Provide the (X, Y) coordinate of the cell's center where the given text is located.  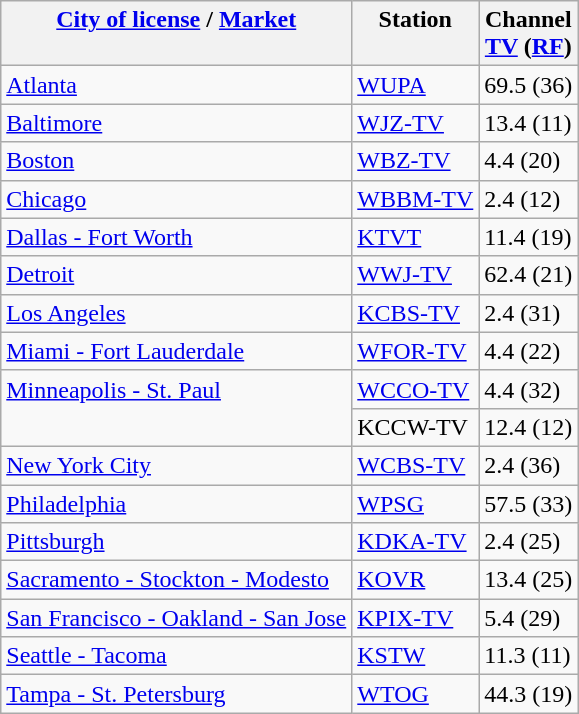
WPSG (416, 503)
WUPA (416, 85)
KCBS-TV (416, 313)
WCCO-TV (416, 389)
WBBM-TV (416, 199)
Sacramento - Stockton - Modesto (176, 580)
Chicago (176, 199)
62.4 (21) (528, 275)
5.4 (29) (528, 618)
KSTW (416, 656)
Los Angeles (176, 313)
Tampa - St. Petersburg (176, 694)
New York City (176, 465)
13.4 (11) (528, 123)
WTOG (416, 694)
4.4 (20) (528, 161)
2.4 (36) (528, 465)
City of license / Market (176, 34)
4.4 (32) (528, 389)
Seattle - Tacoma (176, 656)
2.4 (25) (528, 542)
Baltimore (176, 123)
57.5 (33) (528, 503)
WJZ-TV (416, 123)
Station (416, 34)
KTVT (416, 237)
2.4 (12) (528, 199)
4.4 (22) (528, 351)
44.3 (19) (528, 694)
12.4 (12) (528, 427)
13.4 (25) (528, 580)
Dallas - Fort Worth (176, 237)
WBZ-TV (416, 161)
11.4 (19) (528, 237)
KCCW-TV (416, 427)
ChannelTV (RF) (528, 34)
WCBS-TV (416, 465)
KPIX-TV (416, 618)
Miami - Fort Lauderdale (176, 351)
Minneapolis - St. Paul (176, 408)
WWJ-TV (416, 275)
Philadelphia (176, 503)
KOVR (416, 580)
WFOR-TV (416, 351)
11.3 (11) (528, 656)
Pittsburgh (176, 542)
69.5 (36) (528, 85)
Detroit (176, 275)
2.4 (31) (528, 313)
San Francisco - Oakland - San Jose (176, 618)
Boston (176, 161)
KDKA-TV (416, 542)
Atlanta (176, 85)
